Locate the cell with the specified text and output its [x, y] center coordinate. 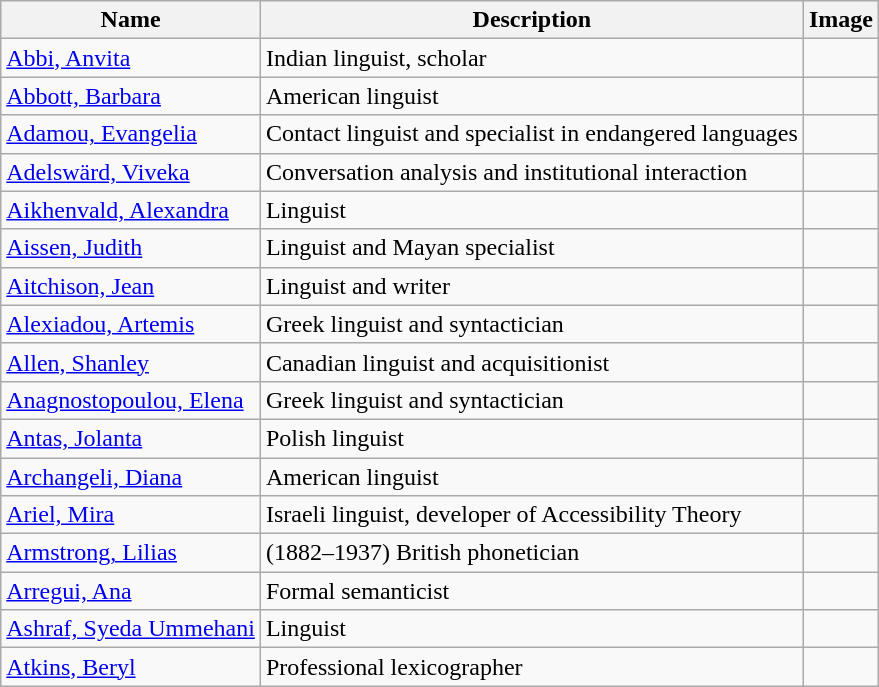
Aitchison, Jean [131, 286]
Aissen, Judith [131, 248]
Abbi, Anvita [131, 58]
Armstrong, Lilias [131, 553]
Archangeli, Diana [131, 477]
Professional lexicographer [532, 667]
Adamou, Evangelia [131, 134]
Atkins, Beryl [131, 667]
Antas, Jolanta [131, 438]
Name [131, 20]
Alexiadou, Artemis [131, 324]
Linguist and writer [532, 286]
Aikhenvald, Alexandra [131, 210]
Polish linguist [532, 438]
Abbott, Barbara [131, 96]
Linguist and Mayan specialist [532, 248]
Arregui, Ana [131, 591]
Israeli linguist, developer of Accessibility Theory [532, 515]
Conversation analysis and institutional interaction [532, 172]
Description [532, 20]
Adelswärd, Viveka [131, 172]
Formal semanticist [532, 591]
(1882–1937) British phonetician [532, 553]
Indian linguist, scholar [532, 58]
Contact linguist and specialist in endangered languages [532, 134]
Ashraf, Syeda Ummehani [131, 629]
Allen, Shanley [131, 362]
Image [840, 20]
Ariel, Mira [131, 515]
Canadian linguist and acquisitionist [532, 362]
Anagnostopoulou, Elena [131, 400]
